Find where the given text appears and provide that cell's center as (x, y) coordinate. 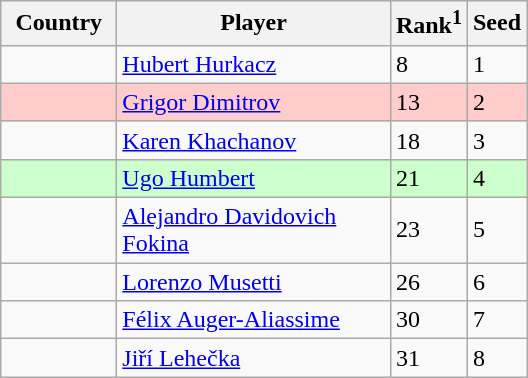
7 (496, 320)
26 (428, 282)
18 (428, 140)
Alejandro Davidovich Fokina (254, 230)
13 (428, 102)
Hubert Hurkacz (254, 64)
Ugo Humbert (254, 178)
6 (496, 282)
Félix Auger-Aliassime (254, 320)
Player (254, 24)
31 (428, 358)
4 (496, 178)
Country (59, 24)
5 (496, 230)
Lorenzo Musetti (254, 282)
Karen Khachanov (254, 140)
30 (428, 320)
Grigor Dimitrov (254, 102)
3 (496, 140)
21 (428, 178)
Jiří Lehečka (254, 358)
23 (428, 230)
1 (496, 64)
Seed (496, 24)
Rank1 (428, 24)
2 (496, 102)
